Return [x, y] of the center of cell containing provided text 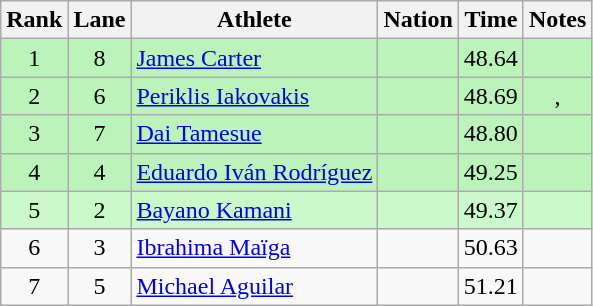
Notes [557, 20]
Dai Tamesue [254, 134]
51.21 [490, 286]
Bayano Kamani [254, 210]
50.63 [490, 248]
James Carter [254, 58]
48.80 [490, 134]
Lane [100, 20]
Time [490, 20]
Nation [418, 20]
48.69 [490, 96]
Ibrahima Maïga [254, 248]
Eduardo Iván Rodríguez [254, 172]
Athlete [254, 20]
Michael Aguilar [254, 286]
Rank [34, 20]
1 [34, 58]
49.25 [490, 172]
49.37 [490, 210]
48.64 [490, 58]
, [557, 96]
8 [100, 58]
Periklis Iakovakis [254, 96]
